From the cell containing the given text, extract its center point as (X, Y) coordinate. 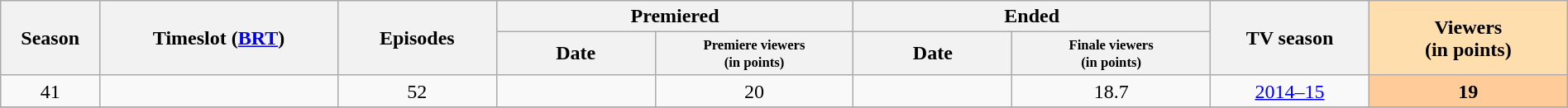
Premiere viewers(in points) (754, 54)
Viewers(in points) (1468, 38)
Season (50, 38)
41 (50, 91)
TV season (1290, 38)
Finale viewers(in points) (1111, 54)
Premiered (675, 16)
18.7 (1111, 91)
2014–15 (1290, 91)
20 (754, 91)
52 (417, 91)
Timeslot (BRT) (219, 38)
Ended (1032, 16)
19 (1468, 91)
Episodes (417, 38)
